Detect which cell encompasses the target text, then output its [X, Y] center coordinate. 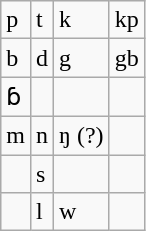
kp [126, 20]
t [42, 20]
w [82, 212]
m [16, 135]
l [42, 212]
d [42, 58]
n [42, 135]
b [16, 58]
p [16, 20]
k [82, 20]
ŋ (?) [82, 135]
s [42, 173]
g [82, 58]
ɓ [16, 97]
gb [126, 58]
